Find where the given text appears and provide that cell's center as (X, Y) coordinate. 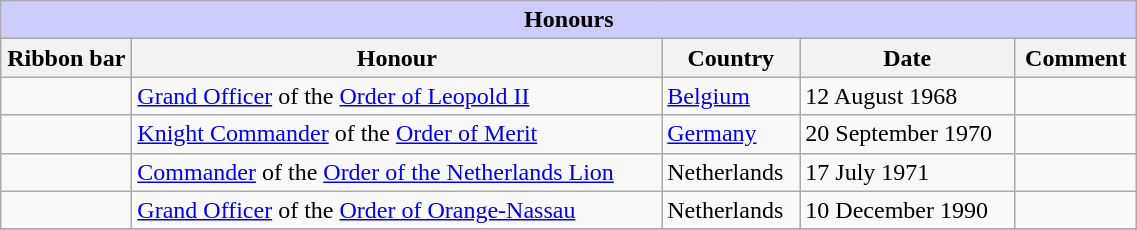
Knight Commander of the Order of Merit (397, 134)
20 September 1970 (908, 134)
Comment (1076, 58)
Belgium (731, 96)
Grand Officer of the Order of Orange-Nassau (397, 210)
Germany (731, 134)
Honour (397, 58)
Country (731, 58)
Ribbon bar (66, 58)
Grand Officer of the Order of Leopold II (397, 96)
12 August 1968 (908, 96)
17 July 1971 (908, 172)
Date (908, 58)
Commander of the Order of the Netherlands Lion (397, 172)
Honours (569, 20)
10 December 1990 (908, 210)
